Find where the given text appears and provide that cell's center as (x, y) coordinate. 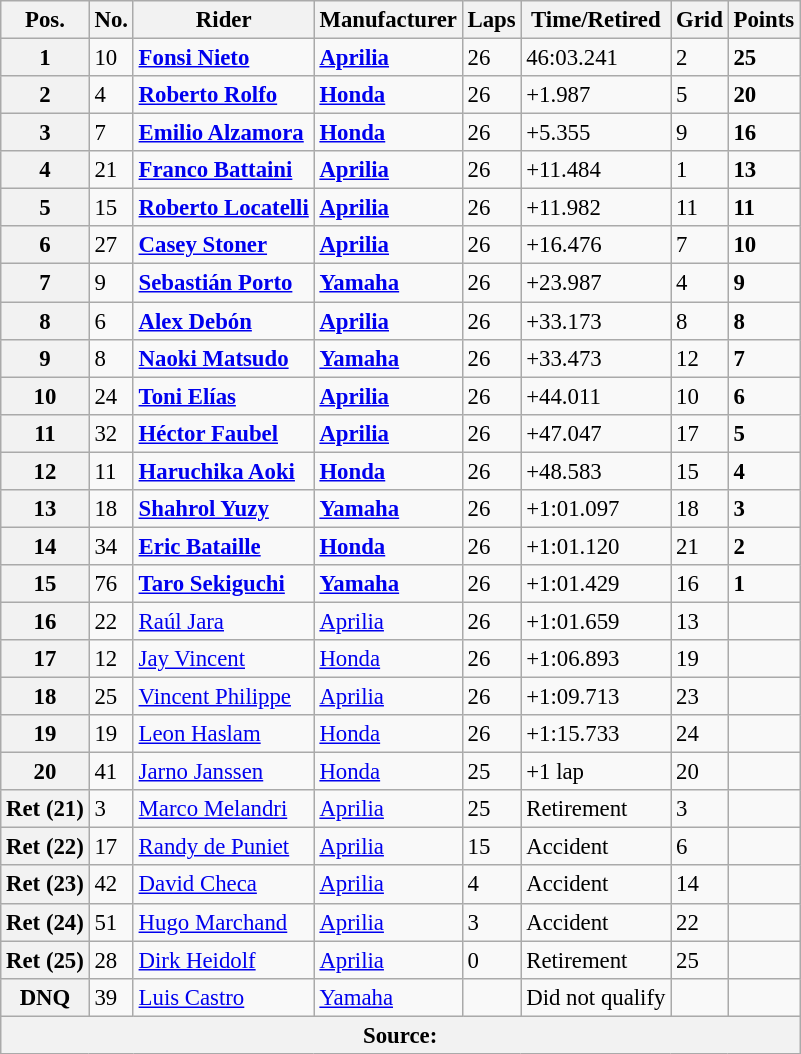
23 (700, 697)
Did not qualify (596, 997)
+44.011 (596, 396)
+48.583 (596, 471)
Dirk Heidolf (224, 960)
27 (111, 245)
Emilio Alzamora (224, 133)
Naoki Matsudo (224, 358)
Pos. (45, 20)
76 (111, 584)
+23.987 (596, 283)
+16.476 (596, 245)
Sebastián Porto (224, 283)
Manufacturer (388, 20)
+11.982 (596, 208)
Ret (22) (45, 847)
Héctor Faubel (224, 433)
Haruchika Aoki (224, 471)
Randy de Puniet (224, 847)
+1:15.733 (596, 734)
32 (111, 433)
No. (111, 20)
+1:09.713 (596, 697)
Alex Debón (224, 321)
Leon Haslam (224, 734)
+11.484 (596, 170)
34 (111, 546)
0 (492, 960)
Casey Stoner (224, 245)
Jarno Janssen (224, 772)
Points (764, 20)
39 (111, 997)
Raúl Jara (224, 621)
Luis Castro (224, 997)
Roberto Locatelli (224, 208)
Ret (25) (45, 960)
+1:01.097 (596, 509)
Hugo Marchand (224, 922)
+1 lap (596, 772)
Ret (21) (45, 809)
Eric Bataille (224, 546)
David Checa (224, 885)
28 (111, 960)
+5.355 (596, 133)
Taro Sekiguchi (224, 584)
Ret (24) (45, 922)
+33.473 (596, 358)
Fonsi Nieto (224, 58)
+1:01.429 (596, 584)
Grid (700, 20)
42 (111, 885)
+1:01.659 (596, 621)
Ret (23) (45, 885)
Toni Elías (224, 396)
Time/Retired (596, 20)
DNQ (45, 997)
Jay Vincent (224, 659)
+1:01.120 (596, 546)
Roberto Rolfo (224, 95)
+1.987 (596, 95)
Source: (400, 1035)
Laps (492, 20)
51 (111, 922)
Franco Battaini (224, 170)
+47.047 (596, 433)
Marco Melandri (224, 809)
46:03.241 (596, 58)
41 (111, 772)
Rider (224, 20)
+1:06.893 (596, 659)
Shahrol Yuzy (224, 509)
+33.173 (596, 321)
Vincent Philippe (224, 697)
